Extract the [x, y] coordinate from the center of the cell holding the provided text.  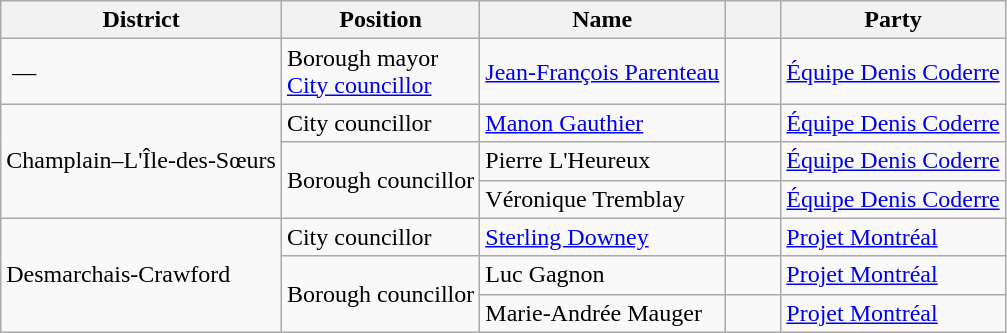
Desmarchais-Crawford [142, 275]
Véronique Tremblay [602, 199]
— [142, 72]
District [142, 20]
Party [893, 20]
Jean-François Parenteau [602, 72]
Manon Gauthier [602, 123]
Sterling Downey [602, 237]
Luc Gagnon [602, 275]
Borough mayorCity councillor [380, 72]
Position [380, 20]
Pierre L'Heureux [602, 161]
Marie-Andrée Mauger [602, 313]
Name [602, 20]
Champlain–L'Île-des-Sœurs [142, 161]
